Provide the [X, Y] coordinate of the cell's center where the given text is located.  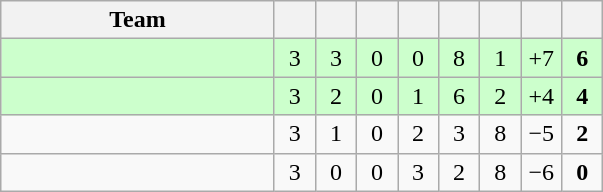
+4 [542, 96]
−5 [542, 134]
4 [582, 96]
Team [138, 20]
−6 [542, 172]
+7 [542, 58]
